Pinpoint the cell where the given text exists, returning its (x, y) midpoint coordinate. 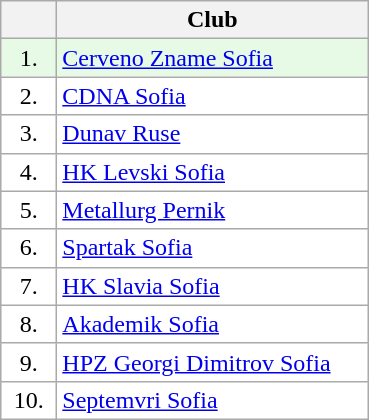
10. (29, 400)
CDNA Sofia (212, 96)
Metallurg Pernik (212, 210)
HPZ Georgi Dimitrov Sofia (212, 362)
5. (29, 210)
Cerveno Zname Sofia (212, 58)
4. (29, 172)
3. (29, 134)
7. (29, 286)
HK Levski Sofia (212, 172)
9. (29, 362)
HK Slavia Sofia (212, 286)
Club (212, 20)
Akademik Sofia (212, 324)
6. (29, 248)
Dunav Ruse (212, 134)
1. (29, 58)
Spartak Sofia (212, 248)
Septemvri Sofia (212, 400)
8. (29, 324)
2. (29, 96)
